Extract the [X, Y] coordinate from the center of the cell holding the provided text.  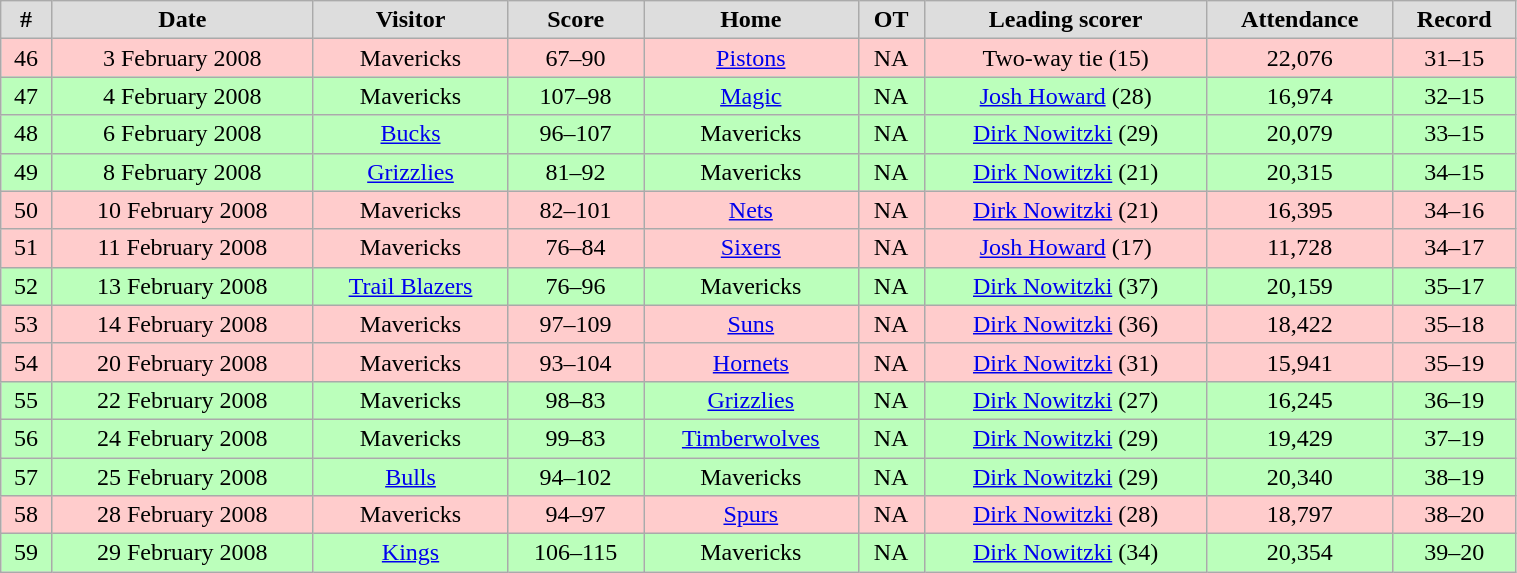
38–19 [1454, 477]
39–20 [1454, 553]
34–17 [1454, 248]
97–109 [576, 324]
Record [1454, 20]
22,076 [1300, 58]
Magic [752, 96]
Dirk Nowitzki (37) [1066, 286]
35–19 [1454, 362]
18,422 [1300, 324]
15,941 [1300, 362]
Kings [410, 553]
98–83 [576, 400]
50 [26, 210]
Suns [752, 324]
36–19 [1454, 400]
Leading scorer [1066, 20]
25 February 2008 [182, 477]
35–17 [1454, 286]
Bucks [410, 134]
46 [26, 58]
Date [182, 20]
37–19 [1454, 438]
20,340 [1300, 477]
35–18 [1454, 324]
OT [891, 20]
20,354 [1300, 553]
33–15 [1454, 134]
11,728 [1300, 248]
Score [576, 20]
34–15 [1454, 172]
22 February 2008 [182, 400]
106–115 [576, 553]
3 February 2008 [182, 58]
Timberwolves [752, 438]
18,797 [1300, 515]
24 February 2008 [182, 438]
Sixers [752, 248]
19,429 [1300, 438]
20 February 2008 [182, 362]
20,315 [1300, 172]
Spurs [752, 515]
Visitor [410, 20]
93–104 [576, 362]
59 [26, 553]
Dirk Nowitzki (31) [1066, 362]
76–84 [576, 248]
16,395 [1300, 210]
10 February 2008 [182, 210]
Attendance [1300, 20]
16,245 [1300, 400]
Dirk Nowitzki (34) [1066, 553]
13 February 2008 [182, 286]
34–16 [1454, 210]
52 [26, 286]
56 [26, 438]
Pistons [752, 58]
6 February 2008 [182, 134]
4 February 2008 [182, 96]
94–102 [576, 477]
20,159 [1300, 286]
11 February 2008 [182, 248]
14 February 2008 [182, 324]
Josh Howard (17) [1066, 248]
Dirk Nowitzki (27) [1066, 400]
# [26, 20]
Dirk Nowitzki (36) [1066, 324]
Two-way tie (15) [1066, 58]
29 February 2008 [182, 553]
16,974 [1300, 96]
107–98 [576, 96]
82–101 [576, 210]
51 [26, 248]
Nets [752, 210]
53 [26, 324]
76–96 [576, 286]
Hornets [752, 362]
32–15 [1454, 96]
99–83 [576, 438]
38–20 [1454, 515]
48 [26, 134]
Bulls [410, 477]
55 [26, 400]
8 February 2008 [182, 172]
57 [26, 477]
58 [26, 515]
81–92 [576, 172]
28 February 2008 [182, 515]
49 [26, 172]
96–107 [576, 134]
Dirk Nowitzki (28) [1066, 515]
47 [26, 96]
31–15 [1454, 58]
Trail Blazers [410, 286]
Home [752, 20]
54 [26, 362]
20,079 [1300, 134]
Josh Howard (28) [1066, 96]
94–97 [576, 515]
67–90 [576, 58]
